Return [x, y] of the center of cell containing provided text 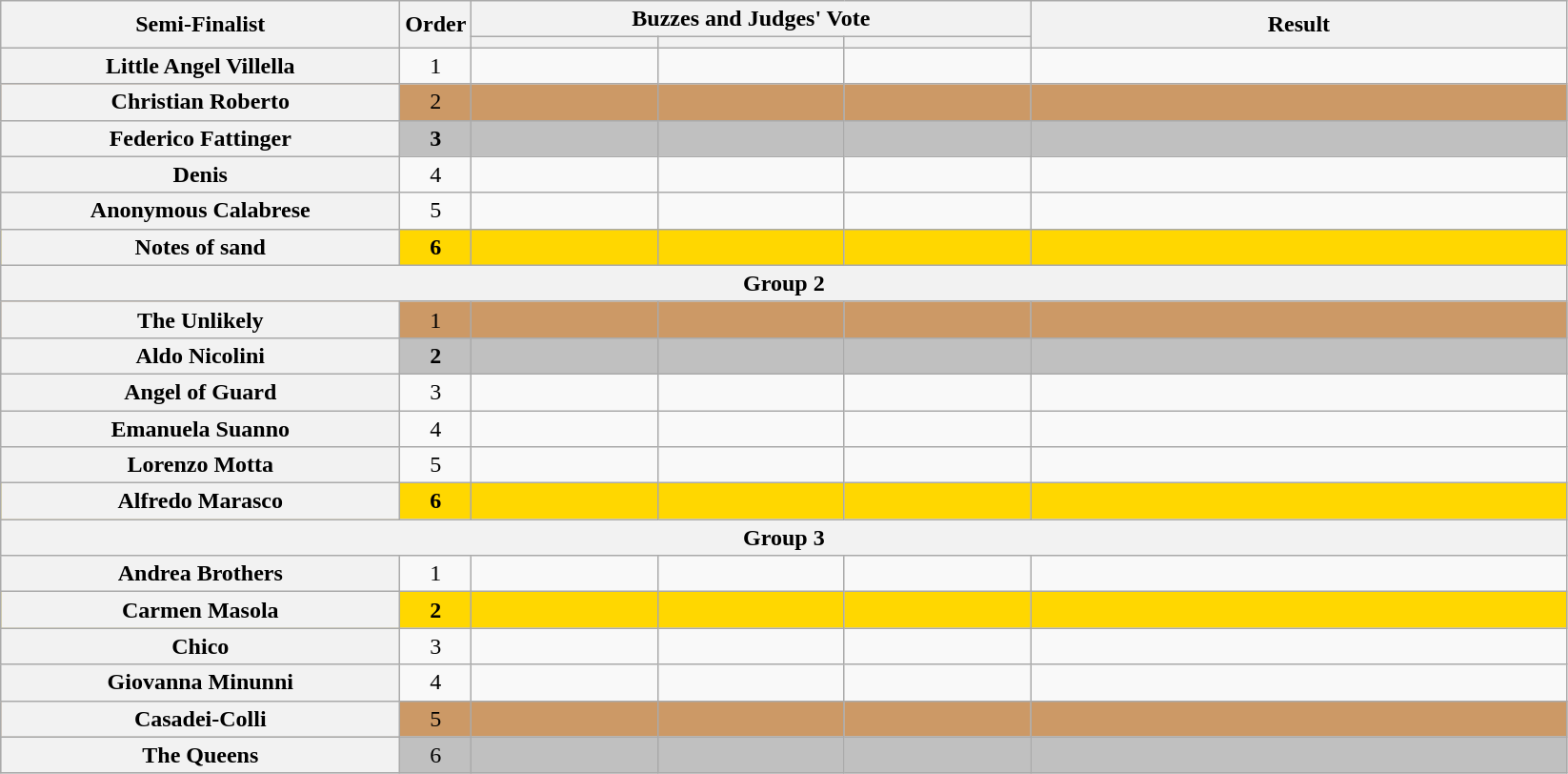
Anonymous Calabrese [200, 211]
The Unlikely [200, 319]
The Queens [200, 755]
Semi-Finalist [200, 25]
Giovanna Minunni [200, 682]
Aldo Nicolini [200, 356]
Carmen Masola [200, 610]
Federico Fattinger [200, 138]
Denis [200, 174]
Notes of sand [200, 247]
Order [436, 25]
Andrea Brothers [200, 574]
Christian Roberto [200, 102]
Group 2 [784, 283]
Casadei-Colli [200, 719]
Group 3 [784, 538]
Buzzes and Judges' Vote [751, 19]
Angel of Guard [200, 392]
Alfredo Marasco [200, 501]
Chico [200, 646]
Emanuela Suanno [200, 428]
Little Angel Villella [200, 66]
Lorenzo Motta [200, 465]
Result [1299, 25]
